Search for the cell housing the specified text and yield its (X, Y) center coordinate. 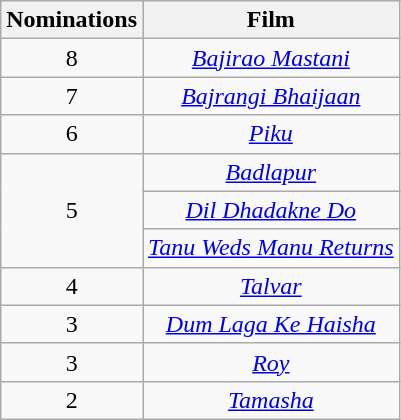
5 (72, 210)
2 (72, 400)
8 (72, 58)
Bajrangi Bhaijaan (270, 96)
Piku (270, 134)
Bajirao Mastani (270, 58)
7 (72, 96)
Nominations (72, 20)
Film (270, 20)
Talvar (270, 286)
Tamasha (270, 400)
Dil Dhadakne Do (270, 210)
Roy (270, 362)
Tanu Weds Manu Returns (270, 248)
Badlapur (270, 172)
6 (72, 134)
Dum Laga Ke Haisha (270, 324)
4 (72, 286)
